For the text-containing cell, return its midpoint in [X, Y] coordinate format. 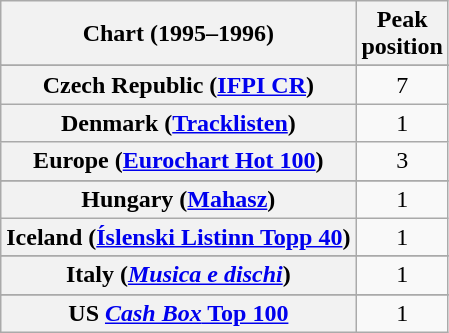
US Cash Box Top 100 [178, 313]
Chart (1995–1996) [178, 34]
Europe (Eurochart Hot 100) [178, 161]
3 [402, 161]
Peakposition [402, 34]
Italy (Musica e dischi) [178, 275]
Czech Republic (IFPI CR) [178, 85]
Denmark (Tracklisten) [178, 123]
Iceland (Íslenski Listinn Topp 40) [178, 237]
7 [402, 85]
Hungary (Mahasz) [178, 199]
